From the cell containing the given text, extract its center point as (x, y) coordinate. 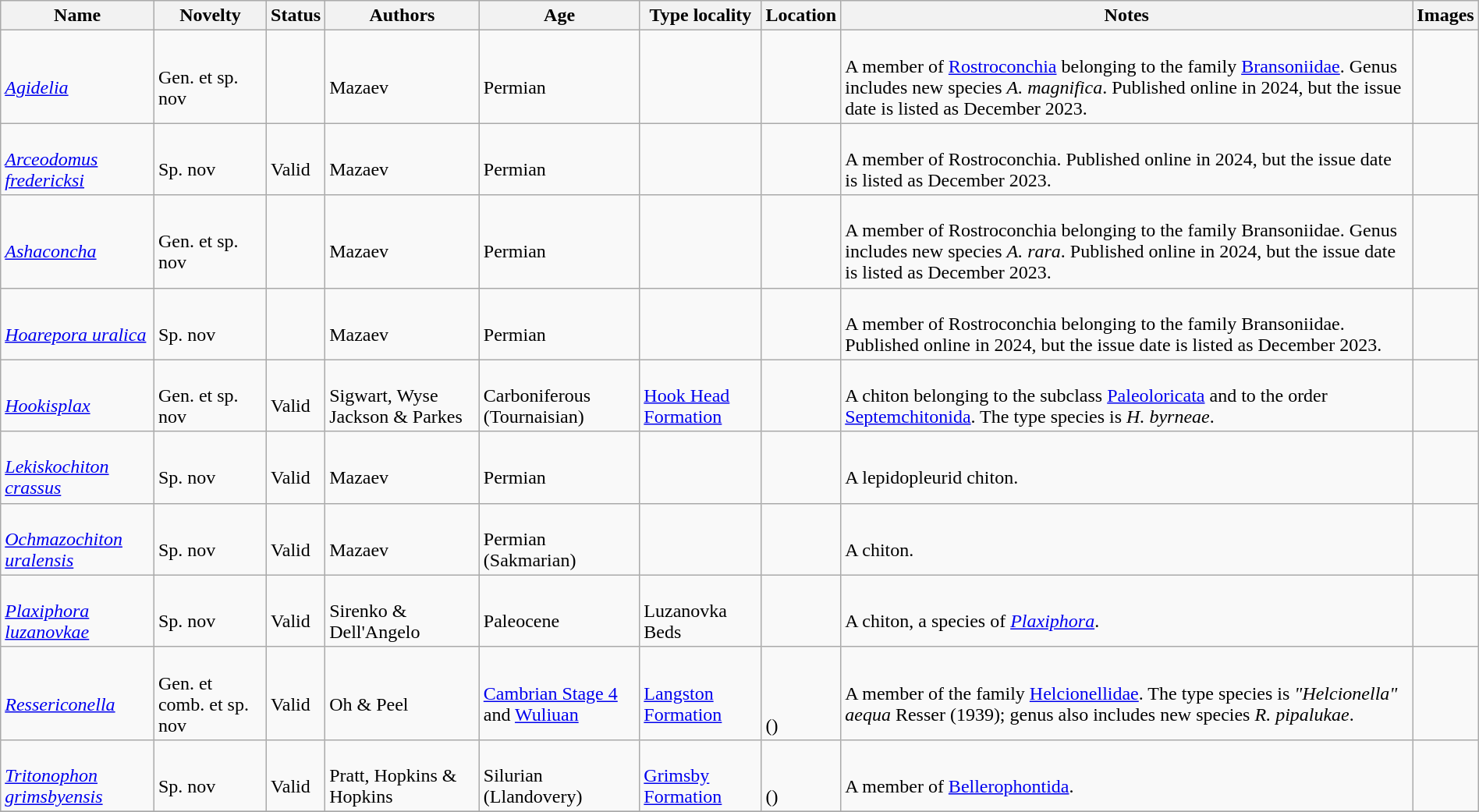
Hookisplax (78, 395)
Hoarepora uralica (78, 324)
Notes (1126, 16)
Luzanovka Beds (700, 611)
Arceodomus fredericksi (78, 159)
A member of Rostroconchia belonging to the family Bransoniidae. Published online in 2024, but the issue date is listed as December 2023. (1126, 324)
Langston Formation (700, 693)
Type locality (700, 16)
Ashaconcha (78, 242)
A chiton, a species of Plaxiphora. (1126, 611)
Sigwart, Wyse Jackson & Parkes (403, 395)
Sirenko & Dell'Angelo (403, 611)
Authors (403, 16)
A chiton belonging to the subclass Paleoloricata and to the order Septemchitonida. The type species is H. byrneae. (1126, 395)
Tritonophon grimsbyensis (78, 775)
A lepidopleurid chiton. (1126, 467)
Pratt, Hopkins & Hopkins (403, 775)
A member of Rostroconchia. Published online in 2024, but the issue date is listed as December 2023. (1126, 159)
Agidelia (78, 76)
Gen. et comb. et sp. nov (210, 693)
Age (559, 16)
A chiton. (1126, 539)
Status (296, 16)
A member of the family Helcionellidae. The type species is "Helcionella" aequa Resser (1939); genus also includes new species R. pipalukae. (1126, 693)
Plaxiphora luzanovkae (78, 611)
Hook Head Formation (700, 395)
Lekiskochiton crassus (78, 467)
Ochmazochiton uralensis (78, 539)
Name (78, 16)
Ressericonella (78, 693)
Carboniferous (Tournaisian) (559, 395)
Silurian (Llandovery) (559, 775)
Permian (Sakmarian) (559, 539)
Location (801, 16)
Images (1445, 16)
Novelty (210, 16)
Grimsby Formation (700, 775)
Cambrian Stage 4 and Wuliuan (559, 693)
Oh & Peel (403, 693)
Paleocene (559, 611)
A member of Bellerophontida. (1126, 775)
